Return (x, y) of the center of cell containing provided text 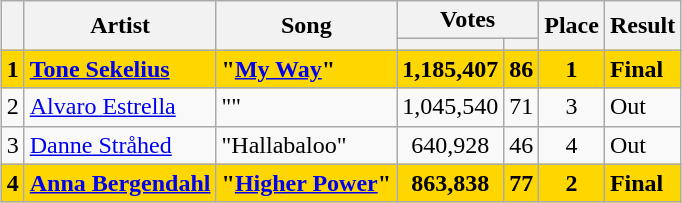
Result (642, 26)
Votes (468, 20)
1,045,540 (450, 107)
1,185,407 (450, 69)
"Hallabaloo" (306, 145)
86 (522, 69)
640,928 (450, 145)
Anna Bergendahl (120, 183)
46 (522, 145)
Artist (120, 26)
"Higher Power" (306, 183)
Song (306, 26)
"My Way" (306, 69)
71 (522, 107)
77 (522, 183)
Tone Sekelius (120, 69)
Alvaro Estrella (120, 107)
863,838 (450, 183)
Place (572, 26)
"" (306, 107)
Danne Stråhed (120, 145)
